Return [x, y] of the center of cell containing provided text 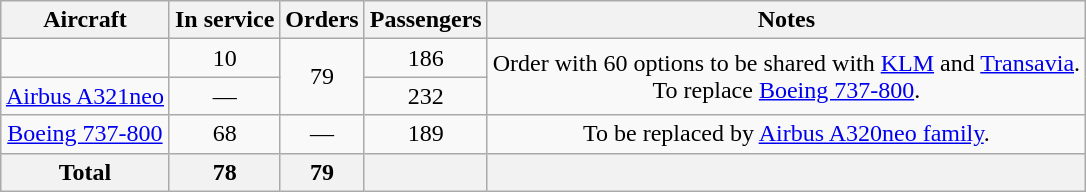
Total [84, 172]
Passengers [426, 20]
Orders [322, 20]
78 [224, 172]
Boeing 737-800 [84, 134]
Order with 60 options to be shared with KLM and Transavia.To replace Boeing 737-800. [786, 77]
Airbus A321neo [84, 96]
186 [426, 58]
Aircraft [84, 20]
Notes [786, 20]
232 [426, 96]
189 [426, 134]
To be replaced by Airbus A320neo family. [786, 134]
68 [224, 134]
10 [224, 58]
In service [224, 20]
